Return [x, y] of the center of cell containing provided text 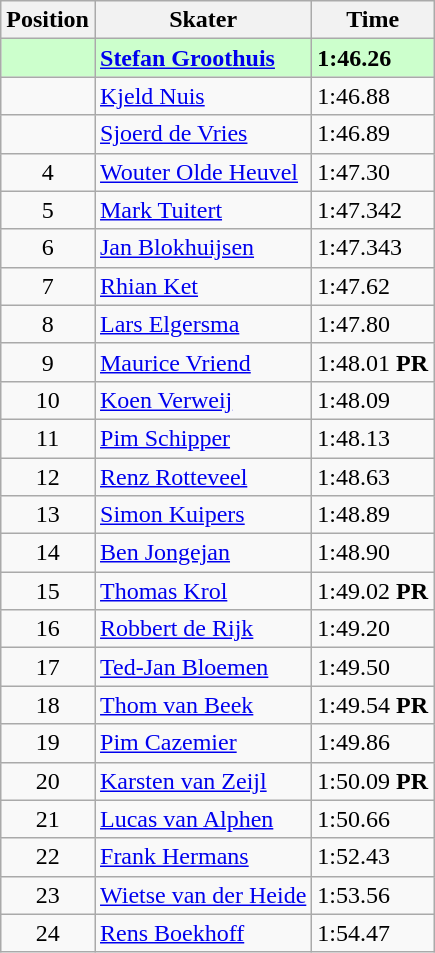
14 [48, 553]
19 [48, 743]
Pim Cazemier [202, 743]
1:49.50 [373, 667]
Sjoerd de Vries [202, 134]
4 [48, 172]
Rhian Ket [202, 286]
6 [48, 248]
24 [48, 933]
1:49.86 [373, 743]
Lars Elgersma [202, 324]
1:48.01 PR [373, 362]
1:47.80 [373, 324]
Rens Boekhoff [202, 933]
1:47.342 [373, 210]
12 [48, 477]
1:47.343 [373, 248]
9 [48, 362]
1:47.30 [373, 172]
Time [373, 20]
1:48.09 [373, 400]
1:48.90 [373, 553]
Kjeld Nuis [202, 96]
Maurice Vriend [202, 362]
10 [48, 400]
Frank Hermans [202, 857]
1:48.63 [373, 477]
15 [48, 591]
Ben Jongejan [202, 553]
1:50.09 PR [373, 781]
22 [48, 857]
Thom van Beek [202, 705]
Wietse van der Heide [202, 895]
1:49.20 [373, 629]
1:48.89 [373, 515]
1:54.47 [373, 933]
1:46.88 [373, 96]
13 [48, 515]
Karsten van Zeijl [202, 781]
1:48.13 [373, 438]
Pim Schipper [202, 438]
8 [48, 324]
1:49.54 PR [373, 705]
17 [48, 667]
1:47.62 [373, 286]
Koen Verweij [202, 400]
Robbert de Rijk [202, 629]
1:50.66 [373, 819]
Renz Rotteveel [202, 477]
Simon Kuipers [202, 515]
1:46.26 [373, 58]
Skater [202, 20]
1:46.89 [373, 134]
23 [48, 895]
20 [48, 781]
Thomas Krol [202, 591]
Ted-Jan Bloemen [202, 667]
21 [48, 819]
16 [48, 629]
Wouter Olde Heuvel [202, 172]
Lucas van Alphen [202, 819]
18 [48, 705]
Mark Tuitert [202, 210]
7 [48, 286]
11 [48, 438]
1:49.02 PR [373, 591]
Jan Blokhuijsen [202, 248]
1:53.56 [373, 895]
1:52.43 [373, 857]
5 [48, 210]
Position [48, 20]
Stefan Groothuis [202, 58]
